Find where the given text appears and provide that cell's center as (x, y) coordinate. 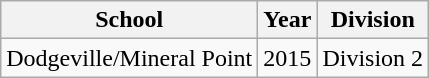
Dodgeville/Mineral Point (130, 58)
School (130, 20)
Division 2 (373, 58)
Division (373, 20)
2015 (288, 58)
Year (288, 20)
